Locate the cell with the specified text and output its (X, Y) center coordinate. 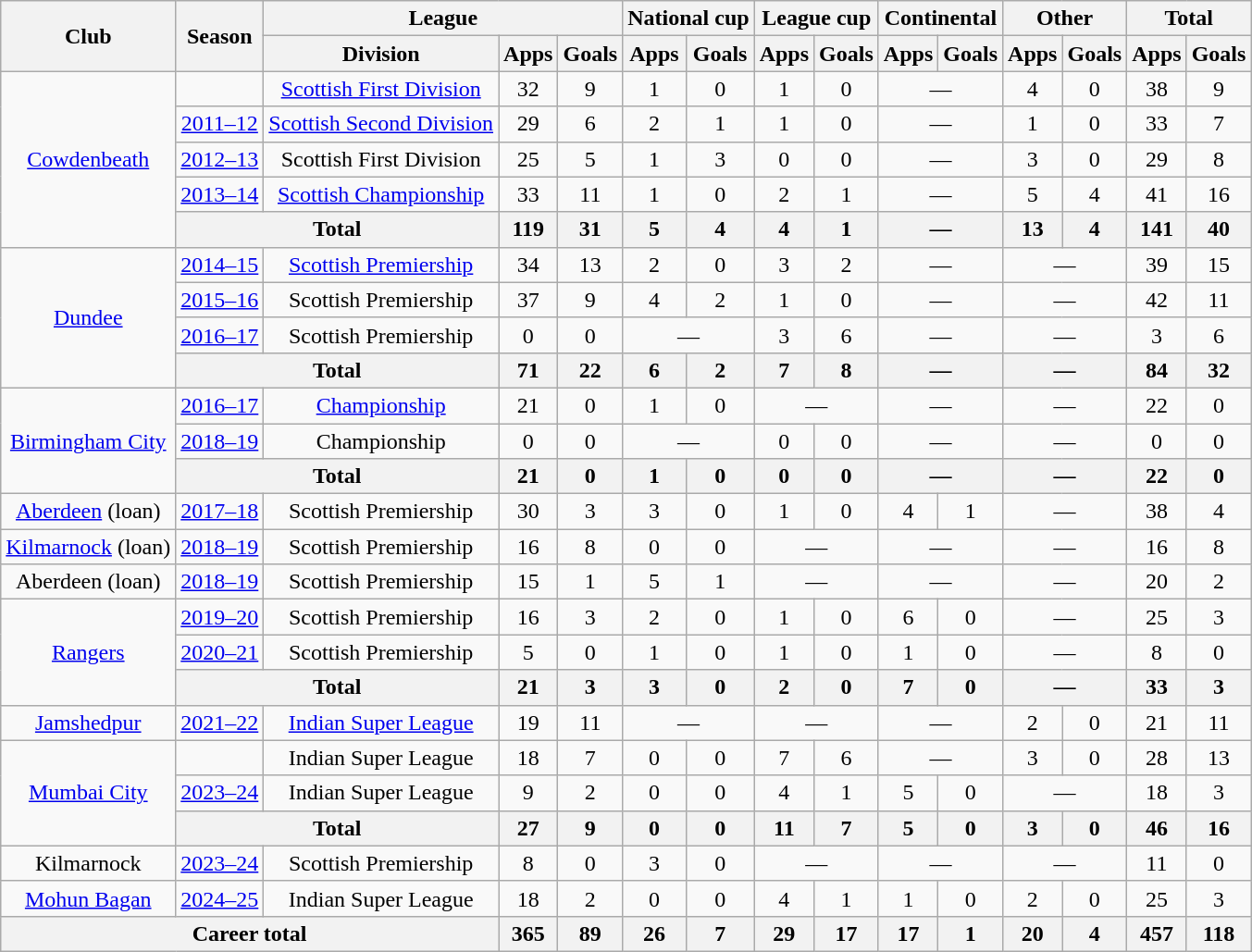
31 (590, 229)
2011–12 (220, 124)
26 (654, 933)
2015–16 (220, 300)
46 (1157, 828)
457 (1157, 933)
39 (1157, 265)
Scottish Championship (381, 194)
Mumbai City (89, 793)
2024–25 (220, 898)
Club (89, 36)
2017–18 (220, 512)
National cup (688, 19)
Rangers (89, 652)
84 (1157, 370)
Career total (250, 933)
2014–15 (220, 265)
Scottish Second Division (381, 124)
27 (528, 828)
Division (381, 54)
40 (1219, 229)
30 (528, 512)
Season (220, 36)
League cup (816, 19)
19 (528, 723)
71 (528, 370)
34 (528, 265)
41 (1157, 194)
118 (1219, 933)
2021–22 (220, 723)
Other (1065, 19)
89 (590, 933)
Birmingham City (89, 440)
28 (1157, 758)
119 (528, 229)
Continental (940, 19)
42 (1157, 300)
Jamshedpur (89, 723)
2020–21 (220, 652)
141 (1157, 229)
Dundee (89, 317)
2019–20 (220, 617)
37 (528, 300)
365 (528, 933)
Kilmarnock (89, 863)
Kilmarnock (loan) (89, 547)
Mohun Bagan (89, 898)
Cowdenbeath (89, 159)
2012–13 (220, 159)
2013–14 (220, 194)
League (443, 19)
